Capture the cell that displays the provided text and extract its [x, y] central coordinate. 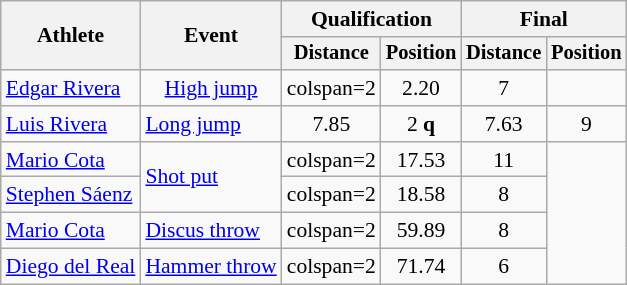
Stephen Sáenz [71, 195]
2.20 [421, 88]
Luis Rivera [71, 124]
6 [504, 267]
2 q [421, 124]
59.89 [421, 231]
Discus throw [210, 231]
7.63 [504, 124]
Athlete [71, 36]
Shot put [210, 178]
Final [544, 19]
11 [504, 160]
Event [210, 36]
Qualification [372, 19]
Long jump [210, 124]
71.74 [421, 267]
Diego del Real [71, 267]
7.85 [332, 124]
High jump [210, 88]
7 [504, 88]
9 [586, 124]
17.53 [421, 160]
18.58 [421, 195]
Edgar Rivera [71, 88]
Hammer throw [210, 267]
